Scan for the cell matching the given text and deliver its (X, Y) coordinate at center. 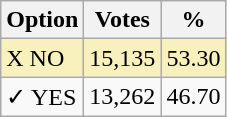
46.70 (194, 97)
X NO (42, 58)
Votes (122, 20)
Option (42, 20)
% (194, 20)
53.30 (194, 58)
✓ YES (42, 97)
13,262 (122, 97)
15,135 (122, 58)
